Provide the [X, Y] coordinate of the cell's center where the given text is located.  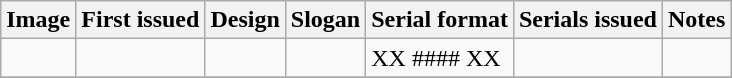
Image [38, 20]
First issued [140, 20]
Slogan [325, 20]
XX #### XX [440, 58]
Design [245, 20]
Serials issued [588, 20]
Serial format [440, 20]
Notes [696, 20]
